Search for the cell housing the specified text and yield its (x, y) center coordinate. 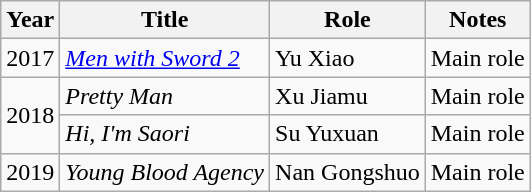
Yu Xiao (348, 58)
Year (30, 20)
Xu Jiamu (348, 96)
Title (165, 20)
Young Blood Agency (165, 172)
2019 (30, 172)
Hi, I'm Saori (165, 134)
2018 (30, 115)
Role (348, 20)
2017 (30, 58)
Su Yuxuan (348, 134)
Pretty Man (165, 96)
Notes (478, 20)
Men with Sword 2 (165, 58)
Nan Gongshuo (348, 172)
